Identify which cell holds the provided text, then report its [x, y] central coordinate. 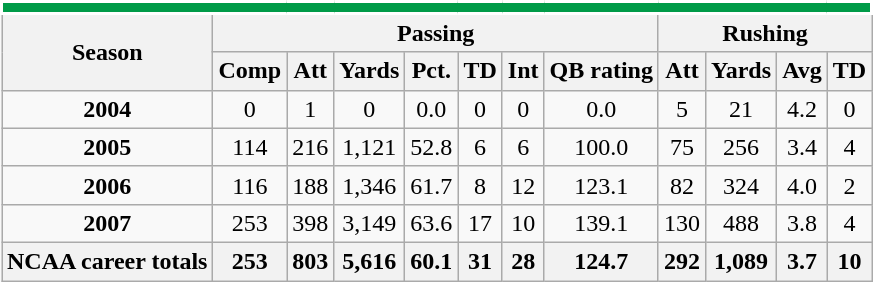
123.1 [601, 185]
188 [310, 185]
3.8 [802, 223]
488 [742, 223]
2005 [108, 147]
1,121 [370, 147]
2007 [108, 223]
8 [480, 185]
2 [849, 185]
Passing [436, 32]
1 [310, 109]
60.1 [432, 261]
2006 [108, 185]
21 [742, 109]
NCAA career totals [108, 261]
4.2 [802, 109]
3.7 [802, 261]
Rushing [764, 32]
Comp [250, 71]
130 [682, 223]
17 [480, 223]
52.8 [432, 147]
139.1 [601, 223]
256 [742, 147]
QB rating [601, 71]
116 [250, 185]
1,346 [370, 185]
63.6 [432, 223]
4.0 [802, 185]
75 [682, 147]
292 [682, 261]
398 [310, 223]
31 [480, 261]
Season [108, 52]
5 [682, 109]
5,616 [370, 261]
3.4 [802, 147]
Int [523, 71]
803 [310, 261]
124.7 [601, 261]
2004 [108, 109]
28 [523, 261]
3,149 [370, 223]
324 [742, 185]
Avg [802, 71]
216 [310, 147]
Pct. [432, 71]
100.0 [601, 147]
1,089 [742, 261]
12 [523, 185]
114 [250, 147]
82 [682, 185]
61.7 [432, 185]
